Scan for the cell matching the given text and deliver its [x, y] coordinate at center. 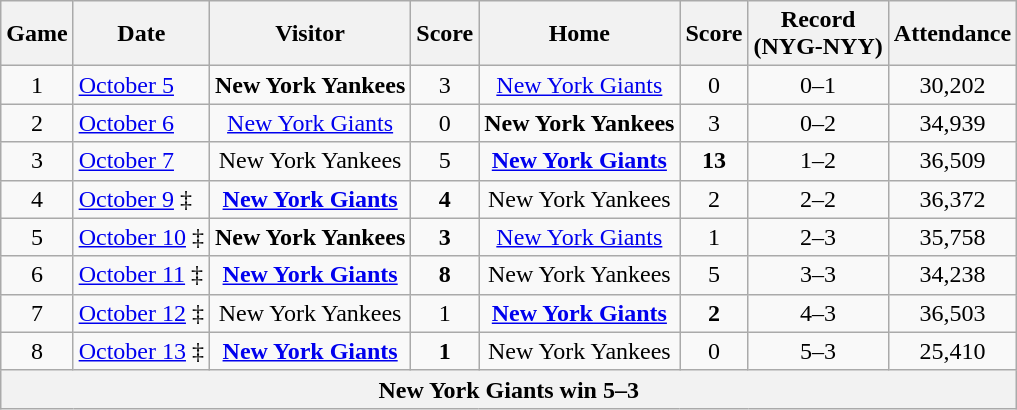
2–2 [818, 199]
36,509 [952, 161]
0–1 [818, 85]
3–3 [818, 275]
October 11 ‡ [141, 275]
Game [37, 34]
Date [141, 34]
4–3 [818, 313]
7 [37, 313]
October 7 [141, 161]
October 6 [141, 123]
25,410 [952, 351]
October 9 ‡ [141, 199]
Attendance [952, 34]
2–3 [818, 237]
Visitor [310, 34]
Home [580, 34]
13 [714, 161]
6 [37, 275]
30,202 [952, 85]
October 13 ‡ [141, 351]
1–2 [818, 161]
36,503 [952, 313]
34,238 [952, 275]
October 5 [141, 85]
October 12 ‡ [141, 313]
35,758 [952, 237]
Record(NYG-NYY) [818, 34]
34,939 [952, 123]
0–2 [818, 123]
5–3 [818, 351]
New York Giants win 5–3 [509, 389]
36,372 [952, 199]
October 10 ‡ [141, 237]
